Return the (X, Y) coordinate for the center point of the cell that contains the specified text.  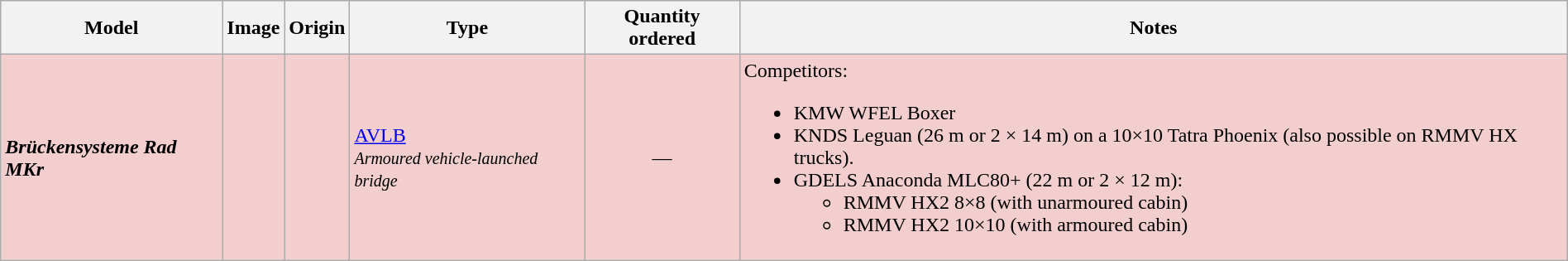
Image (253, 28)
Model (112, 28)
Brückensysteme Rad MKr (112, 157)
Type (467, 28)
— (662, 157)
Quantity ordered (662, 28)
AVLBArmoured vehicle-launched bridge (467, 157)
Notes (1153, 28)
Origin (318, 28)
